Find where the given text appears and provide that cell's center as (x, y) coordinate. 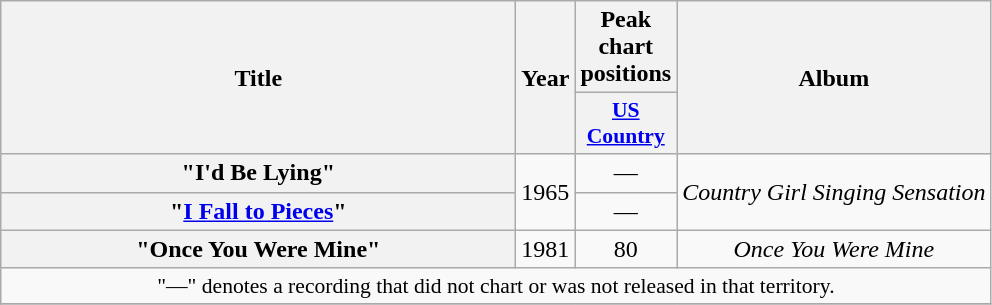
80 (626, 249)
"Once You Were Mine" (258, 249)
Once You Were Mine (834, 249)
1981 (546, 249)
"I'd Be Lying" (258, 173)
Album (834, 78)
"I Fall to Pieces" (258, 211)
"—" denotes a recording that did not chart or was not released in that territory. (496, 286)
Year (546, 78)
Peakchartpositions (626, 47)
1965 (546, 192)
Title (258, 78)
Country Girl Singing Sensation (834, 192)
USCountry (626, 124)
